Find where the given text appears and provide that cell's center as (x, y) coordinate. 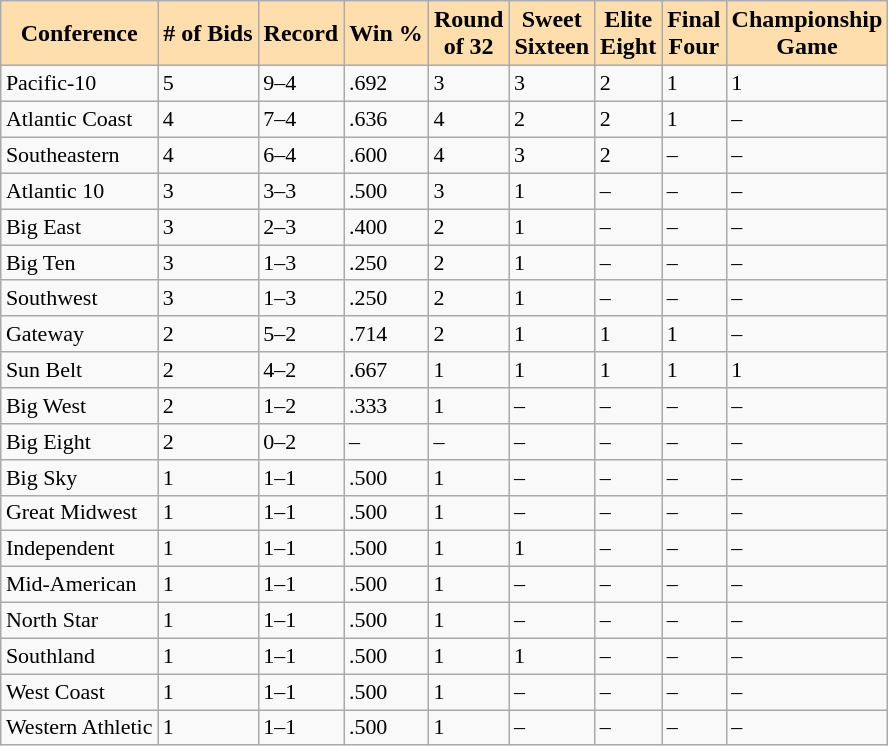
6–4 (301, 155)
Big East (80, 227)
Conference (80, 34)
.714 (386, 334)
West Coast (80, 692)
Big Sky (80, 477)
Round of 32 (468, 34)
Sweet Sixteen (552, 34)
Western Athletic (80, 728)
Southwest (80, 298)
5 (208, 84)
7–4 (301, 120)
Atlantic Coast (80, 120)
Big West (80, 406)
Atlantic 10 (80, 191)
.600 (386, 155)
Win % (386, 34)
.400 (386, 227)
Final Four (694, 34)
.667 (386, 370)
4–2 (301, 370)
Great Midwest (80, 513)
5–2 (301, 334)
Gateway (80, 334)
.333 (386, 406)
Big Ten (80, 263)
Big Eight (80, 441)
Southeastern (80, 155)
Elite Eight (628, 34)
9–4 (301, 84)
.636 (386, 120)
1–2 (301, 406)
North Star (80, 620)
Championship Game (807, 34)
Southland (80, 656)
2–3 (301, 227)
.692 (386, 84)
3–3 (301, 191)
Pacific-10 (80, 84)
0–2 (301, 441)
Independent (80, 549)
Mid-American (80, 585)
# of Bids (208, 34)
Record (301, 34)
Sun Belt (80, 370)
